Provide the (x, y) coordinate of the cell's center where the given text is located.  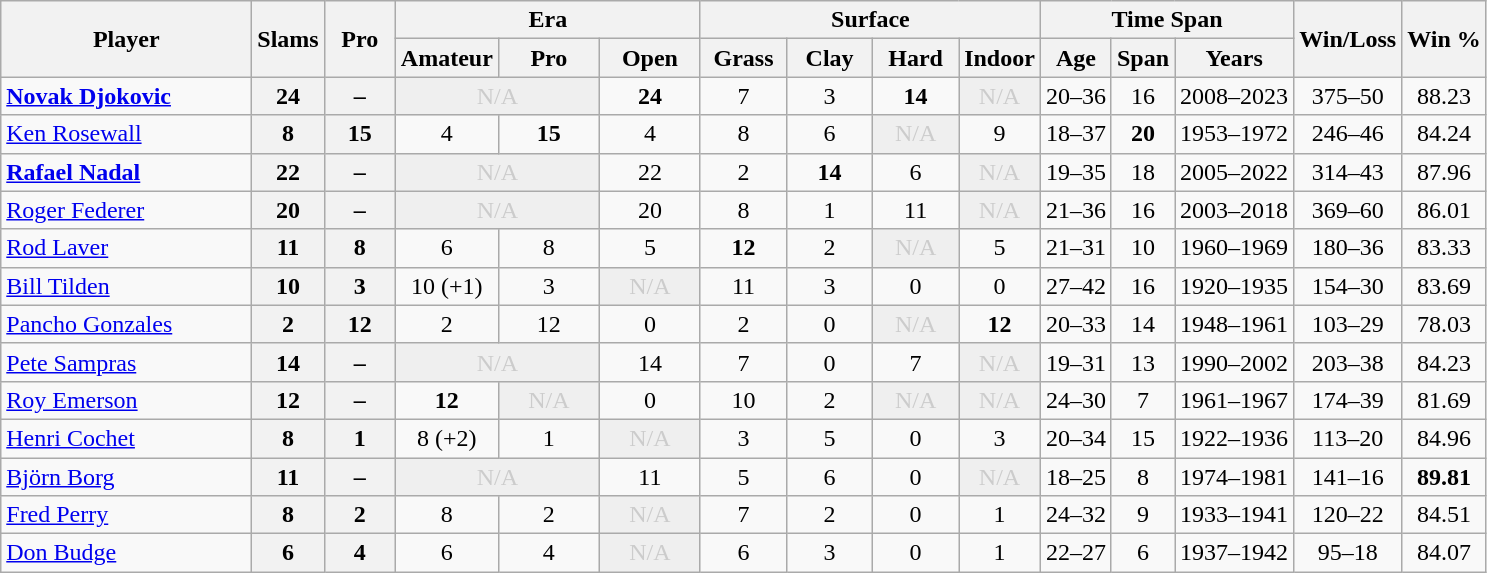
83.69 (1444, 286)
18–25 (1076, 477)
24–30 (1076, 400)
2003–2018 (1234, 210)
88.23 (1444, 96)
86.01 (1444, 210)
Slams (288, 39)
Novak Djokovic (126, 96)
Amateur (446, 58)
19–31 (1076, 362)
19–35 (1076, 172)
1922–1936 (1234, 438)
20–34 (1076, 438)
Indoor (1000, 58)
Age (1076, 58)
18–37 (1076, 134)
180–36 (1348, 248)
Pancho Gonzales (126, 324)
Henri Cochet (126, 438)
Open (650, 58)
84.96 (1444, 438)
87.96 (1444, 172)
246–46 (1348, 134)
141–16 (1348, 477)
84.24 (1444, 134)
103–29 (1348, 324)
20–33 (1076, 324)
Clay (830, 58)
203–38 (1348, 362)
Roger Federer (126, 210)
Years (1234, 58)
1948–1961 (1234, 324)
Win % (1444, 39)
84.51 (1444, 515)
Win/Loss (1348, 39)
1990–2002 (1234, 362)
Player (126, 39)
89.81 (1444, 477)
Björn Borg (126, 477)
84.23 (1444, 362)
174–39 (1348, 400)
Fred Perry (126, 515)
120–22 (1348, 515)
8 (+2) (446, 438)
Don Budge (126, 553)
Surface (870, 20)
2005–2022 (1234, 172)
Span (1142, 58)
Hard (916, 58)
Era (548, 20)
21–36 (1076, 210)
1953–1972 (1234, 134)
81.69 (1444, 400)
Pete Sampras (126, 362)
Bill Tilden (126, 286)
1960–1969 (1234, 248)
95–18 (1348, 553)
Ken Rosewall (126, 134)
22–27 (1076, 553)
1937–1942 (1234, 553)
20–36 (1076, 96)
27–42 (1076, 286)
2008–2023 (1234, 96)
1933–1941 (1234, 515)
24–32 (1076, 515)
1961–1967 (1234, 400)
Time Span (1166, 20)
369–60 (1348, 210)
78.03 (1444, 324)
83.33 (1444, 248)
18 (1142, 172)
Rod Laver (126, 248)
154–30 (1348, 286)
21–31 (1076, 248)
Rafael Nadal (126, 172)
10 (+1) (446, 286)
375–50 (1348, 96)
1920–1935 (1234, 286)
84.07 (1444, 553)
Grass (743, 58)
113–20 (1348, 438)
13 (1142, 362)
1974–1981 (1234, 477)
Roy Emerson (126, 400)
314–43 (1348, 172)
